Pinpoint the cell where the given text exists, returning its [X, Y] midpoint coordinate. 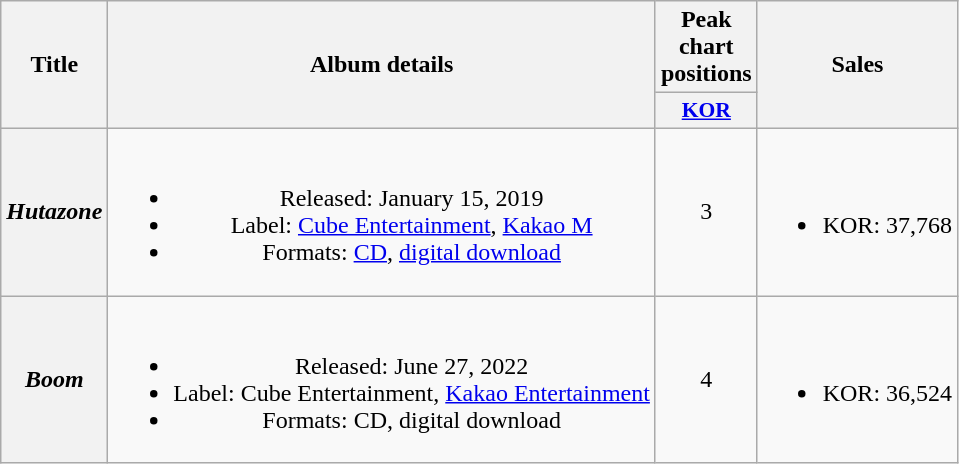
KOR: 36,524 [857, 380]
Album details [382, 65]
4 [706, 380]
Boom [54, 380]
Released: June 27, 2022Label: Cube Entertainment, Kakao EntertainmentFormats: CD, digital download [382, 380]
Sales [857, 65]
Hutazone [54, 212]
Released: January 15, 2019Label: Cube Entertainment, Kakao MFormats: CD, digital download [382, 212]
KOR: 37,768 [857, 212]
Peak chart positions [706, 47]
Title [54, 65]
3 [706, 212]
KOR [706, 111]
